From the cell containing the given text, extract its center point as [X, Y] coordinate. 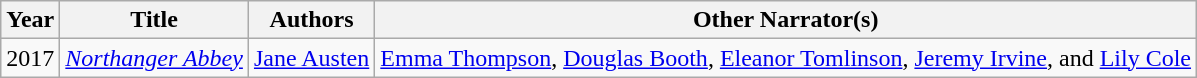
Title [154, 20]
Jane Austen [311, 58]
2017 [30, 58]
Year [30, 20]
Northanger Abbey [154, 58]
Emma Thompson, Douglas Booth, Eleanor Tomlinson, Jeremy Irvine, and Lily Cole [786, 58]
Other Narrator(s) [786, 20]
Authors [311, 20]
